Output the (x, y) coordinate of the center of the cell containing the given text.  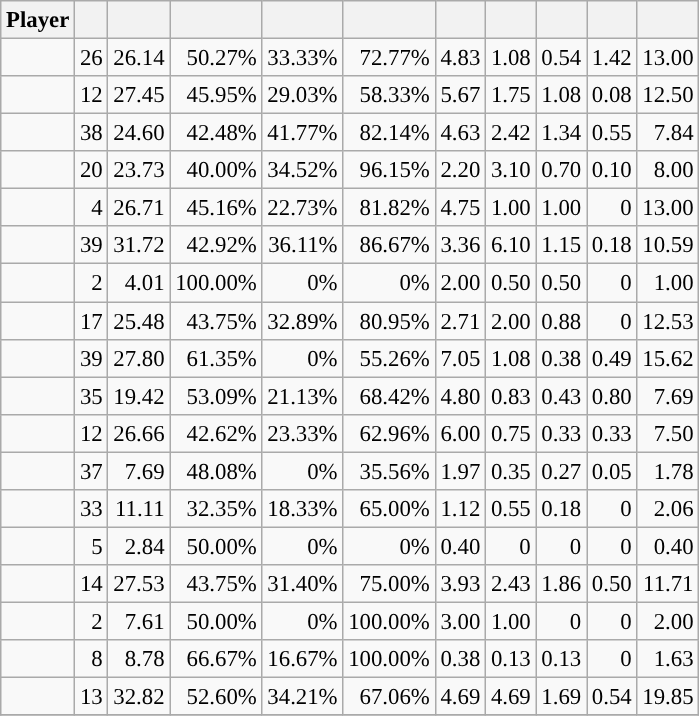
1.12 (460, 509)
0.83 (511, 396)
0.35 (511, 471)
Player (38, 20)
1.78 (668, 471)
5.67 (460, 95)
61.35% (216, 358)
55.26% (389, 358)
41.77% (302, 133)
96.15% (389, 170)
1.75 (511, 95)
1.86 (561, 584)
4.83 (460, 58)
3.10 (511, 170)
40.00% (216, 170)
3.36 (460, 245)
8.78 (139, 659)
2.20 (460, 170)
12.50 (668, 95)
17 (92, 321)
66.67% (216, 659)
42.62% (216, 433)
18.33% (302, 509)
38 (92, 133)
27.45 (139, 95)
35 (92, 396)
6.10 (511, 245)
2.71 (460, 321)
45.95% (216, 95)
34.21% (302, 697)
32.89% (302, 321)
35.56% (389, 471)
25.48 (139, 321)
26.14 (139, 58)
50.27% (216, 58)
26.71 (139, 208)
27.80 (139, 358)
31.40% (302, 584)
31.72 (139, 245)
33 (92, 509)
29.03% (302, 95)
0.27 (561, 471)
0.49 (611, 358)
67.06% (389, 697)
7.84 (668, 133)
0.70 (561, 170)
26 (92, 58)
4 (92, 208)
80.95% (389, 321)
4.75 (460, 208)
11.11 (139, 509)
0.75 (511, 433)
75.00% (389, 584)
1.15 (561, 245)
3.93 (460, 584)
82.14% (389, 133)
19.85 (668, 697)
11.71 (668, 584)
7.50 (668, 433)
3.00 (460, 621)
62.96% (389, 433)
4.63 (460, 133)
8.00 (668, 170)
58.33% (389, 95)
45.16% (216, 208)
37 (92, 471)
23.73 (139, 170)
8 (92, 659)
0.88 (561, 321)
1.34 (561, 133)
7.61 (139, 621)
20 (92, 170)
26.66 (139, 433)
4.01 (139, 283)
7.05 (460, 358)
15.62 (668, 358)
2.06 (668, 509)
0.10 (611, 170)
2.84 (139, 546)
32.35% (216, 509)
34.52% (302, 170)
10.59 (668, 245)
27.53 (139, 584)
2.43 (511, 584)
42.48% (216, 133)
33.33% (302, 58)
0.08 (611, 95)
0.43 (561, 396)
1.42 (611, 58)
0.80 (611, 396)
81.82% (389, 208)
42.92% (216, 245)
72.77% (389, 58)
22.73% (302, 208)
16.67% (302, 659)
19.42 (139, 396)
0.05 (611, 471)
2.42 (511, 133)
6.00 (460, 433)
14 (92, 584)
4.80 (460, 396)
86.67% (389, 245)
52.60% (216, 697)
5 (92, 546)
24.60 (139, 133)
36.11% (302, 245)
32.82 (139, 697)
21.13% (302, 396)
68.42% (389, 396)
23.33% (302, 433)
53.09% (216, 396)
13 (92, 697)
12.53 (668, 321)
48.08% (216, 471)
1.63 (668, 659)
1.97 (460, 471)
1.69 (561, 697)
65.00% (389, 509)
